Return the (x, y) coordinate for the center point of the cell that contains the specified text.  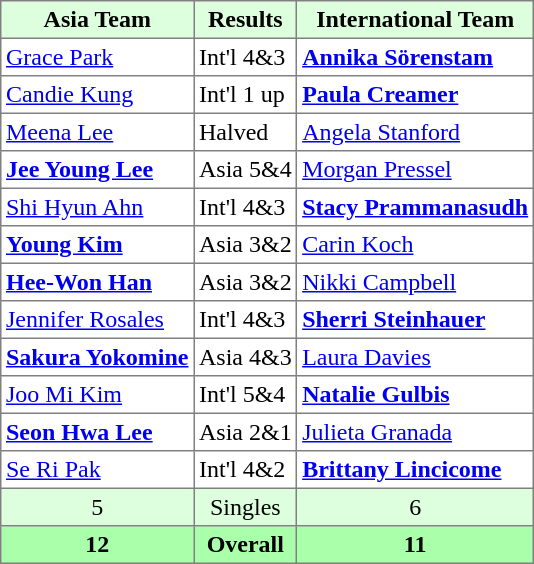
Annika Sörenstam (416, 57)
11 (416, 545)
Julieta Granada (416, 432)
Jennifer Rosales (98, 320)
Laura Davies (416, 357)
Stacy Prammanasudh (416, 207)
Morgan Pressel (416, 170)
Jee Young Lee (98, 170)
Overall (246, 545)
Int'l 5&4 (246, 395)
Asia Team (98, 20)
Brittany Lincicome (416, 470)
Singles (246, 507)
Sherri Steinhauer (416, 320)
Hee-Won Han (98, 282)
Candie Kung (98, 95)
International Team (416, 20)
Se Ri Pak (98, 470)
Paula Creamer (416, 95)
Meena Lee (98, 132)
Angela Stanford (416, 132)
Nikki Campbell (416, 282)
Asia 2&1 (246, 432)
Asia 5&4 (246, 170)
Int'l 4&2 (246, 470)
Seon Hwa Lee (98, 432)
12 (98, 545)
Int'l 1 up (246, 95)
6 (416, 507)
Shi Hyun Ahn (98, 207)
Grace Park (98, 57)
Young Kim (98, 245)
Sakura Yokomine (98, 357)
Halved (246, 132)
Carin Koch (416, 245)
Joo Mi Kim (98, 395)
Asia 4&3 (246, 357)
5 (98, 507)
Natalie Gulbis (416, 395)
Results (246, 20)
